Pinpoint the cell where the given text exists, returning its [X, Y] midpoint coordinate. 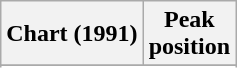
Peakposition [189, 34]
Chart (1991) [72, 34]
